Scan for the cell matching the given text and deliver its [x, y] coordinate at center. 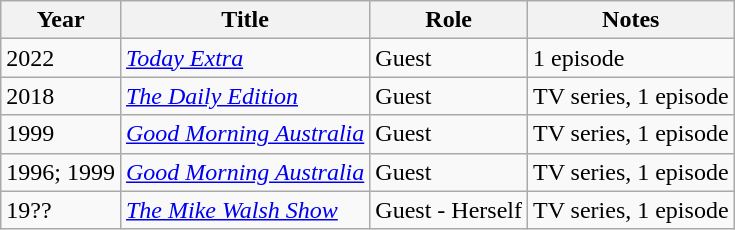
Year [61, 20]
1999 [61, 134]
The Daily Edition [244, 96]
Guest - Herself [449, 210]
Role [449, 20]
Notes [630, 20]
2022 [61, 58]
1 episode [630, 58]
1996; 1999 [61, 172]
2018 [61, 96]
Title [244, 20]
19?? [61, 210]
Today Extra [244, 58]
The Mike Walsh Show [244, 210]
